Return (x, y) of the center of cell containing provided text 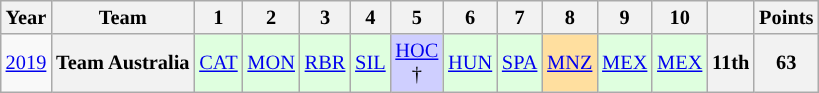
10 (680, 17)
9 (624, 17)
SPA (520, 63)
7 (520, 17)
3 (325, 17)
Team Australia (122, 63)
SIL (370, 63)
RBR (325, 63)
8 (570, 17)
63 (786, 63)
CAT (218, 63)
11th (730, 63)
MON (272, 63)
4 (370, 17)
2 (272, 17)
Year (26, 17)
2019 (26, 63)
Points (786, 17)
MNZ (570, 63)
5 (416, 17)
1 (218, 17)
Team (122, 17)
6 (470, 17)
HOC† (416, 63)
HUN (470, 63)
